Provide the (x, y) coordinate of the cell's center where the given text is located.  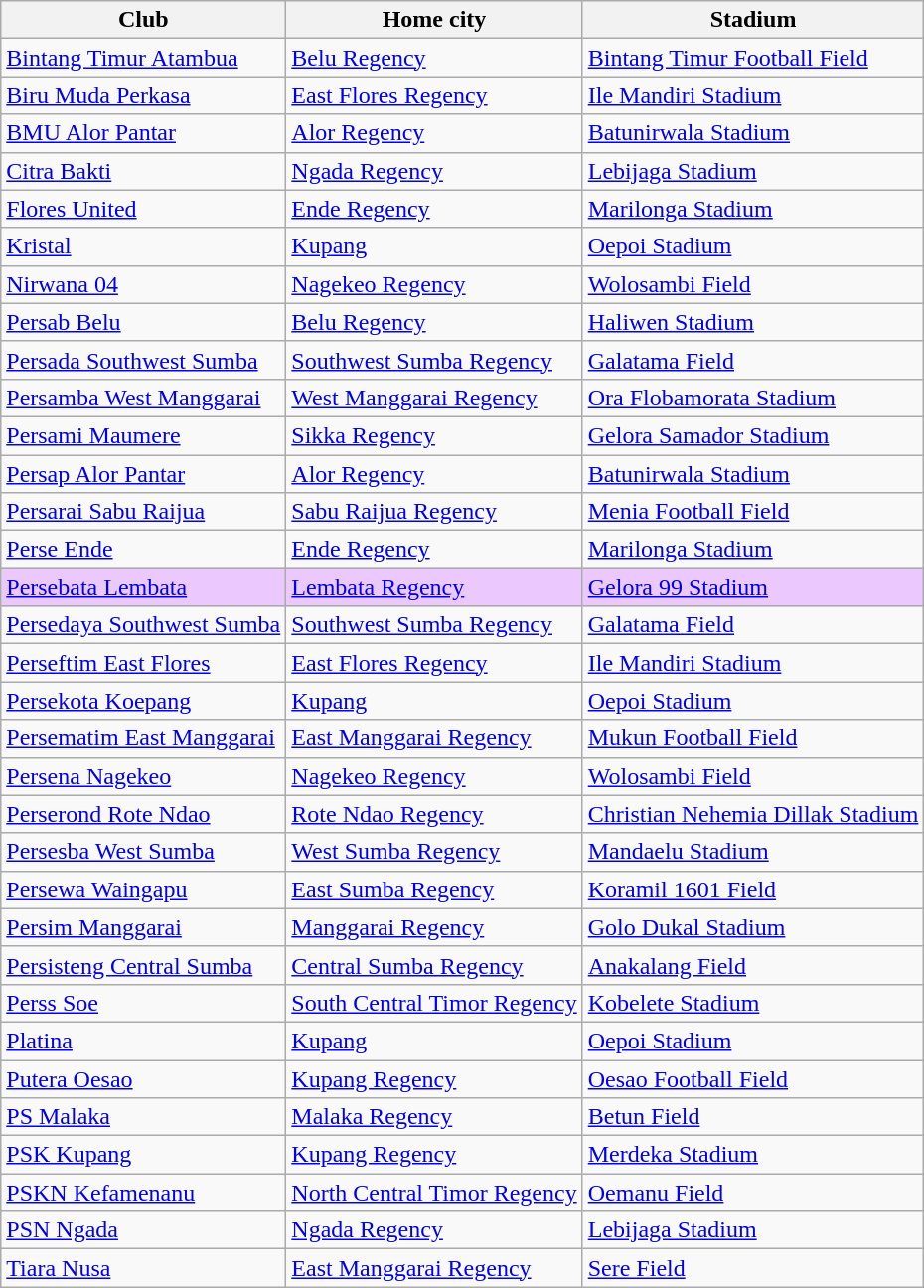
West Sumba Regency (434, 852)
PS Malaka (143, 1117)
Oesao Football Field (753, 1078)
Platina (143, 1041)
Rote Ndao Regency (434, 814)
Sabu Raijua Regency (434, 512)
Persada Southwest Sumba (143, 360)
Golo Dukal Stadium (753, 927)
Persap Alor Pantar (143, 474)
PSN Ngada (143, 1230)
Gelora Samador Stadium (753, 435)
Haliwen Stadium (753, 322)
Anakalang Field (753, 965)
Lembata Regency (434, 587)
Perseftim East Flores (143, 663)
West Manggarai Regency (434, 398)
Christian Nehemia Dillak Stadium (753, 814)
Persebata Lembata (143, 587)
North Central Timor Regency (434, 1193)
Oemanu Field (753, 1193)
Home city (434, 20)
Gelora 99 Stadium (753, 587)
BMU Alor Pantar (143, 133)
Bintang Timur Atambua (143, 58)
Club (143, 20)
Sere Field (753, 1268)
Flores United (143, 209)
Nirwana 04 (143, 284)
Tiara Nusa (143, 1268)
Merdeka Stadium (753, 1155)
Central Sumba Regency (434, 965)
Biru Muda Perkasa (143, 95)
Perserond Rote Ndao (143, 814)
Persisteng Central Sumba (143, 965)
PSKN Kefamenanu (143, 1193)
Bintang Timur Football Field (753, 58)
Kobelete Stadium (753, 1003)
Menia Football Field (753, 512)
Persematim East Manggarai (143, 738)
Koramil 1601 Field (753, 889)
Persekota Koepang (143, 701)
Persesba West Sumba (143, 852)
Mukun Football Field (753, 738)
Kristal (143, 246)
Persedaya Southwest Sumba (143, 625)
South Central Timor Regency (434, 1003)
Persewa Waingapu (143, 889)
Perse Ende (143, 550)
East Sumba Regency (434, 889)
Manggarai Regency (434, 927)
Persami Maumere (143, 435)
Ora Flobamorata Stadium (753, 398)
Citra Bakti (143, 171)
Mandaelu Stadium (753, 852)
Persim Manggarai (143, 927)
PSK Kupang (143, 1155)
Perss Soe (143, 1003)
Persarai Sabu Raijua (143, 512)
Putera Oesao (143, 1078)
Persena Nagekeo (143, 776)
Stadium (753, 20)
Sikka Regency (434, 435)
Betun Field (753, 1117)
Malaka Regency (434, 1117)
Persab Belu (143, 322)
Persamba West Manggarai (143, 398)
